Extract the (X, Y) coordinate from the center of the cell holding the provided text.  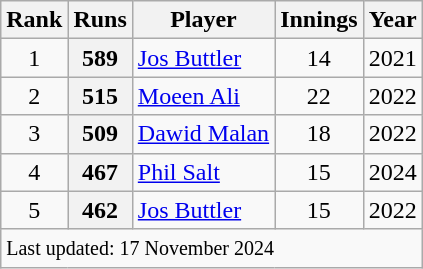
1 (34, 58)
Last updated: 17 November 2024 (212, 248)
3 (34, 134)
Rank (34, 20)
509 (100, 134)
Innings (319, 20)
Phil Salt (203, 172)
515 (100, 96)
Moeen Ali (203, 96)
14 (319, 58)
4 (34, 172)
589 (100, 58)
2 (34, 96)
5 (34, 210)
462 (100, 210)
Dawid Malan (203, 134)
467 (100, 172)
18 (319, 134)
22 (319, 96)
Player (203, 20)
Year (392, 20)
Runs (100, 20)
2021 (392, 58)
2024 (392, 172)
